Pinpoint the cell where the given text exists, returning its (X, Y) midpoint coordinate. 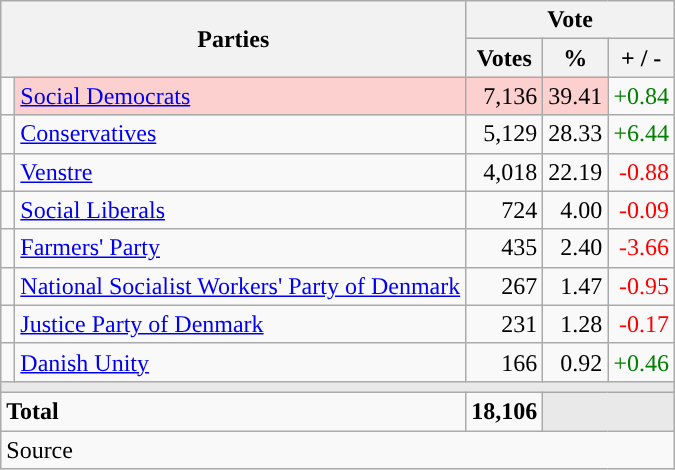
Vote (570, 20)
-0.95 (642, 286)
-0.17 (642, 324)
7,136 (504, 96)
1.28 (576, 324)
Conservatives (240, 134)
+ / - (642, 58)
+0.84 (642, 96)
166 (504, 362)
267 (504, 286)
39.41 (576, 96)
Social Democrats (240, 96)
18,106 (504, 411)
Justice Party of Denmark (240, 324)
Votes (504, 58)
5,129 (504, 134)
+6.44 (642, 134)
4,018 (504, 172)
1.47 (576, 286)
% (576, 58)
National Socialist Workers' Party of Denmark (240, 286)
+0.46 (642, 362)
724 (504, 210)
4.00 (576, 210)
231 (504, 324)
Parties (234, 39)
28.33 (576, 134)
-0.09 (642, 210)
Total (234, 411)
Social Liberals (240, 210)
435 (504, 248)
Danish Unity (240, 362)
2.40 (576, 248)
Source (338, 449)
-3.66 (642, 248)
Venstre (240, 172)
22.19 (576, 172)
Farmers' Party (240, 248)
0.92 (576, 362)
-0.88 (642, 172)
